Provide the (x, y) coordinate of the cell's center where the given text is located.  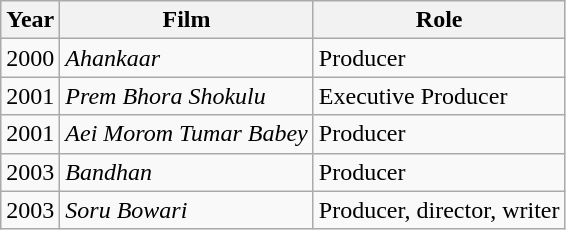
Soru Bowari (186, 210)
Ahankaar (186, 58)
Producer, director, writer (439, 210)
2000 (30, 58)
Aei Morom Tumar Babey (186, 134)
Bandhan (186, 172)
Film (186, 20)
Executive Producer (439, 96)
Prem Bhora Shokulu (186, 96)
Year (30, 20)
Role (439, 20)
